Identify which cell holds the provided text, then report its (x, y) central coordinate. 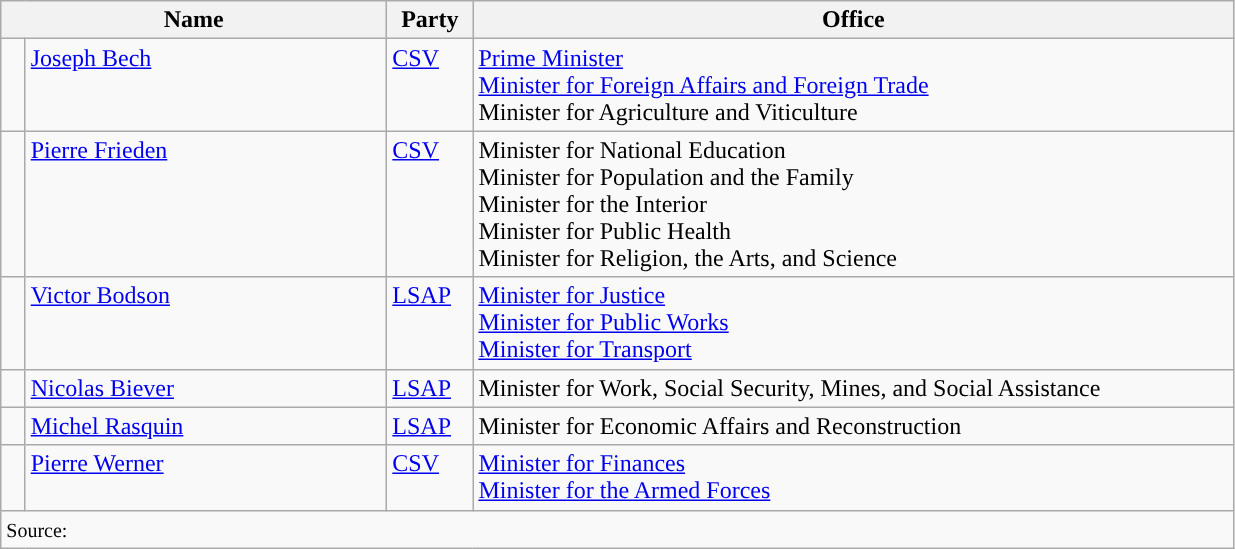
Pierre Frieden (206, 204)
Prime Minister Minister for Foreign Affairs and Foreign Trade Minister for Agriculture and Viticulture (854, 85)
Michel Rasquin (206, 426)
Name (194, 20)
Minister for Work, Social Security, Mines, and Social Assistance (854, 388)
Office (854, 20)
Minister for Justice Minister for Public Works Minister for Transport (854, 323)
Party (430, 20)
Victor Bodson (206, 323)
Joseph Bech (206, 85)
Minister for Economic Affairs and Reconstruction (854, 426)
Source: (618, 529)
Minister for Finances Minister for the Armed Forces (854, 478)
Pierre Werner (206, 478)
Nicolas Biever (206, 388)
